Capture the cell that displays the provided text and extract its [x, y] central coordinate. 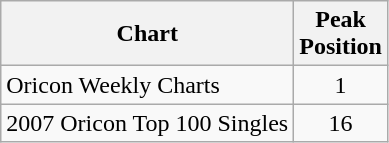
Oricon Weekly Charts [148, 85]
2007 Oricon Top 100 Singles [148, 123]
16 [341, 123]
PeakPosition [341, 34]
1 [341, 85]
Chart [148, 34]
